Provide the [X, Y] coordinate of the cell's center where the given text is located.  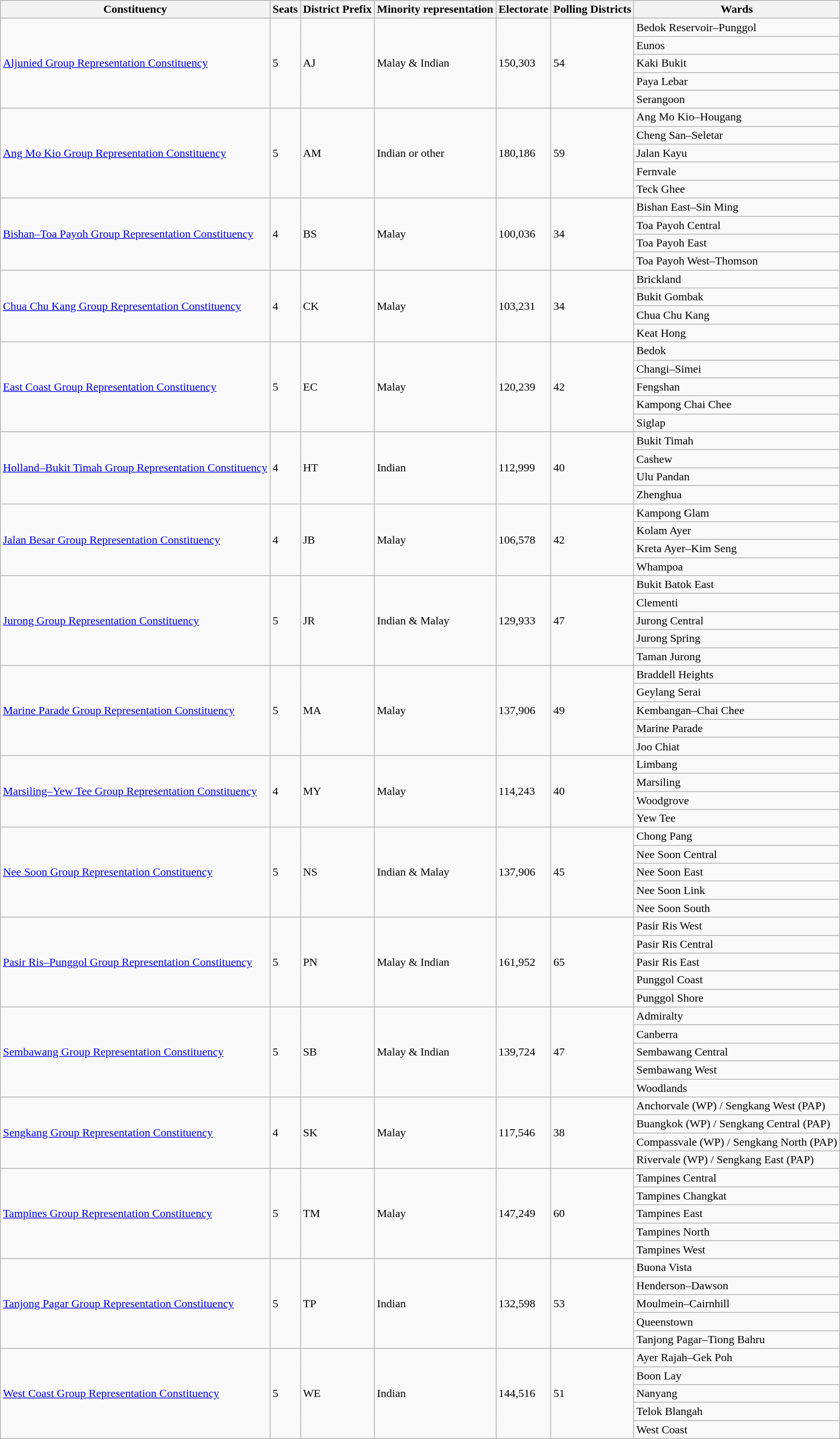
Sembawang Central [737, 1052]
144,516 [523, 1393]
Chua Chu Kang [737, 315]
Kembangan–Chai Chee [737, 710]
Bukit Gombak [737, 297]
NS [337, 872]
Yew Tee [737, 818]
Polling Districts [593, 9]
Serangoon [737, 99]
38 [593, 1133]
Chong Pang [737, 836]
132,598 [523, 1303]
Kreta Ayer–Kim Seng [737, 549]
SB [337, 1052]
Pasir Ris East [737, 962]
Ang Mo Kio–Hougang [737, 117]
Telok Blangah [737, 1412]
Wards [737, 9]
District Prefix [337, 9]
60 [593, 1214]
Buangkok (WP) / Sengkang Central (PAP) [737, 1124]
Nee Soon East [737, 872]
Sembawang Group Representation Constituency [135, 1052]
Ulu Pandan [737, 477]
Marine Parade [737, 728]
SK [337, 1133]
West Coast [737, 1430]
PN [337, 962]
Boon Lay [737, 1376]
Eunos [737, 45]
Bedok Reservoir–Punggol [737, 27]
MA [337, 710]
49 [593, 710]
Marine Parade Group Representation Constituency [135, 710]
TP [337, 1303]
Marsiling–Yew Tee Group Representation Constituency [135, 791]
147,249 [523, 1214]
East Coast Group Representation Constituency [135, 387]
Geylang Serai [737, 692]
Constituency [135, 9]
Buona Vista [737, 1268]
Tampines North [737, 1232]
Kampong Chai Chee [737, 405]
Jurong Central [737, 621]
59 [593, 153]
AM [337, 153]
WE [337, 1393]
103,231 [523, 306]
Indian or other [435, 153]
Pasir Ris Central [737, 944]
Punggol Coast [737, 980]
Pasir Ris–Punggol Group Representation Constituency [135, 962]
Paya Lebar [737, 81]
Changi–Simei [737, 369]
120,239 [523, 387]
Jurong Spring [737, 639]
117,546 [523, 1133]
Cashew [737, 459]
Bukit Timah [737, 441]
Tampines East [737, 1214]
51 [593, 1393]
Admiralty [737, 1016]
Jalan Besar Group Representation Constituency [135, 539]
Tampines Group Representation Constituency [135, 1214]
180,186 [523, 153]
Rivervale (WP) / Sengkang East (PAP) [737, 1160]
Toa Payoh East [737, 243]
Fernvale [737, 171]
Anchorvale (WP) / Sengkang West (PAP) [737, 1106]
161,952 [523, 962]
Aljunied Group Representation Constituency [135, 63]
Tanjong Pagar–Tiong Bahru [737, 1339]
Nee Soon South [737, 908]
Toa Payoh West–Thomson [737, 261]
Canberra [737, 1034]
65 [593, 962]
Taman Jurong [737, 656]
Ayer Rajah–Gek Poh [737, 1357]
Keat Hong [737, 333]
Bukit Batok East [737, 585]
Tanjong Pagar Group Representation Constituency [135, 1303]
Toa Payoh Central [737, 225]
Nanyang [737, 1394]
Woodlands [737, 1088]
Ang Mo Kio Group Representation Constituency [135, 153]
JB [337, 539]
Teck Ghee [737, 189]
Nee Soon Group Representation Constituency [135, 872]
Punggol Shore [737, 998]
Bedok [737, 351]
JR [337, 621]
45 [593, 872]
Nee Soon Link [737, 890]
Compassvale (WP) / Sengkang North (PAP) [737, 1142]
Clementi [737, 603]
Jalan Kayu [737, 153]
Tampines Central [737, 1178]
Seats [285, 9]
106,578 [523, 539]
BS [337, 234]
Marsiling [737, 782]
Electorate [523, 9]
West Coast Group Representation Constituency [135, 1393]
Brickland [737, 279]
Tampines West [737, 1250]
HT [337, 468]
53 [593, 1303]
Chua Chu Kang Group Representation Constituency [135, 306]
Henderson–Dawson [737, 1286]
114,243 [523, 791]
Queenstown [737, 1321]
Joo Chiat [737, 746]
129,933 [523, 621]
54 [593, 63]
Fengshan [737, 387]
Jurong Group Representation Constituency [135, 621]
EC [337, 387]
Kolam Ayer [737, 531]
Tampines Changkat [737, 1196]
Pasir Ris West [737, 926]
Holland–Bukit Timah Group Representation Constituency [135, 468]
Moulmein–Cairnhill [737, 1303]
Kampong Glam [737, 512]
Kaki Bukit [737, 63]
Siglap [737, 423]
Limbang [737, 764]
Zhenghua [737, 494]
Bishan East–Sin Ming [737, 207]
Cheng San–Seletar [737, 135]
TM [337, 1214]
AJ [337, 63]
Sembawang West [737, 1070]
100,036 [523, 234]
MY [337, 791]
CK [337, 306]
Nee Soon Central [737, 854]
Sengkang Group Representation Constituency [135, 1133]
Braddell Heights [737, 674]
112,999 [523, 468]
Minority representation [435, 9]
150,303 [523, 63]
Woodgrove [737, 800]
Bishan–Toa Payoh Group Representation Constituency [135, 234]
139,724 [523, 1052]
Whampoa [737, 567]
